From the cell containing the given text, extract its center point as (X, Y) coordinate. 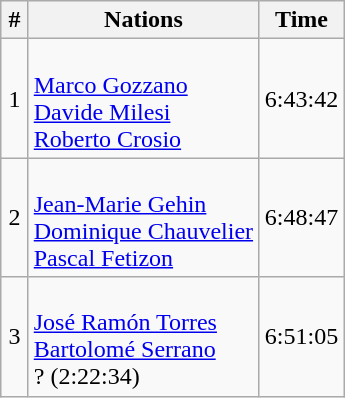
Nations (143, 20)
Jean-Marie GehinDominique ChauvelierPascal Fetizon (143, 218)
6:43:42 (302, 98)
6:48:47 (302, 218)
6:51:05 (302, 336)
Time (302, 20)
Marco GozzanoDavide MilesiRoberto Crosio (143, 98)
1 (14, 98)
2 (14, 218)
# (14, 20)
José Ramón TorresBartolomé Serrano? (2:22:34) (143, 336)
3 (14, 336)
